Capture the cell that displays the provided text and extract its (X, Y) central coordinate. 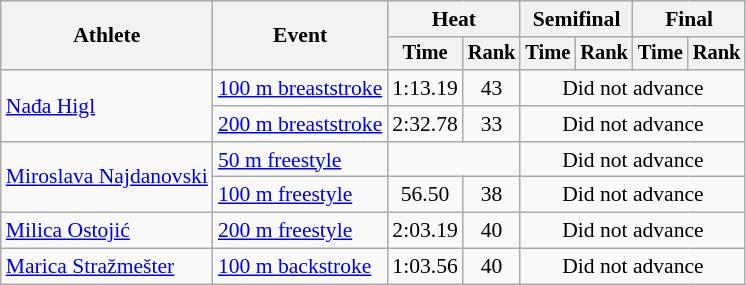
200 m breaststroke (300, 124)
2:32.78 (424, 124)
Event (300, 36)
Miroslava Najdanovski (107, 178)
Athlete (107, 36)
33 (492, 124)
38 (492, 195)
Heat (454, 19)
50 m freestyle (300, 160)
Final (689, 19)
100 m freestyle (300, 195)
1:03.56 (424, 267)
Semifinal (576, 19)
1:13.19 (424, 88)
56.50 (424, 195)
43 (492, 88)
200 m freestyle (300, 231)
100 m breaststroke (300, 88)
100 m backstroke (300, 267)
Nađa Higl (107, 106)
Marica Stražmešter (107, 267)
2:03.19 (424, 231)
Milica Ostojić (107, 231)
